Determine the (x, y) coordinate at the center of the cell enclosing the given text.  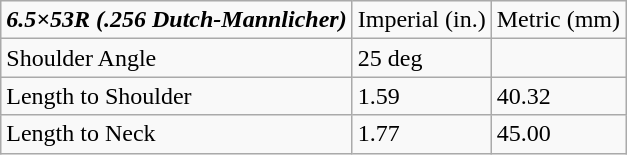
Length to Neck (176, 134)
Metric (mm) (558, 20)
Shoulder Angle (176, 58)
6.5×53R (.256 Dutch-Mannlicher) (176, 20)
1.77 (422, 134)
Length to Shoulder (176, 96)
1.59 (422, 96)
Imperial (in.) (422, 20)
25 deg (422, 58)
40.32 (558, 96)
45.00 (558, 134)
